Return the [X, Y] coordinate for the center point of the cell that contains the specified text.  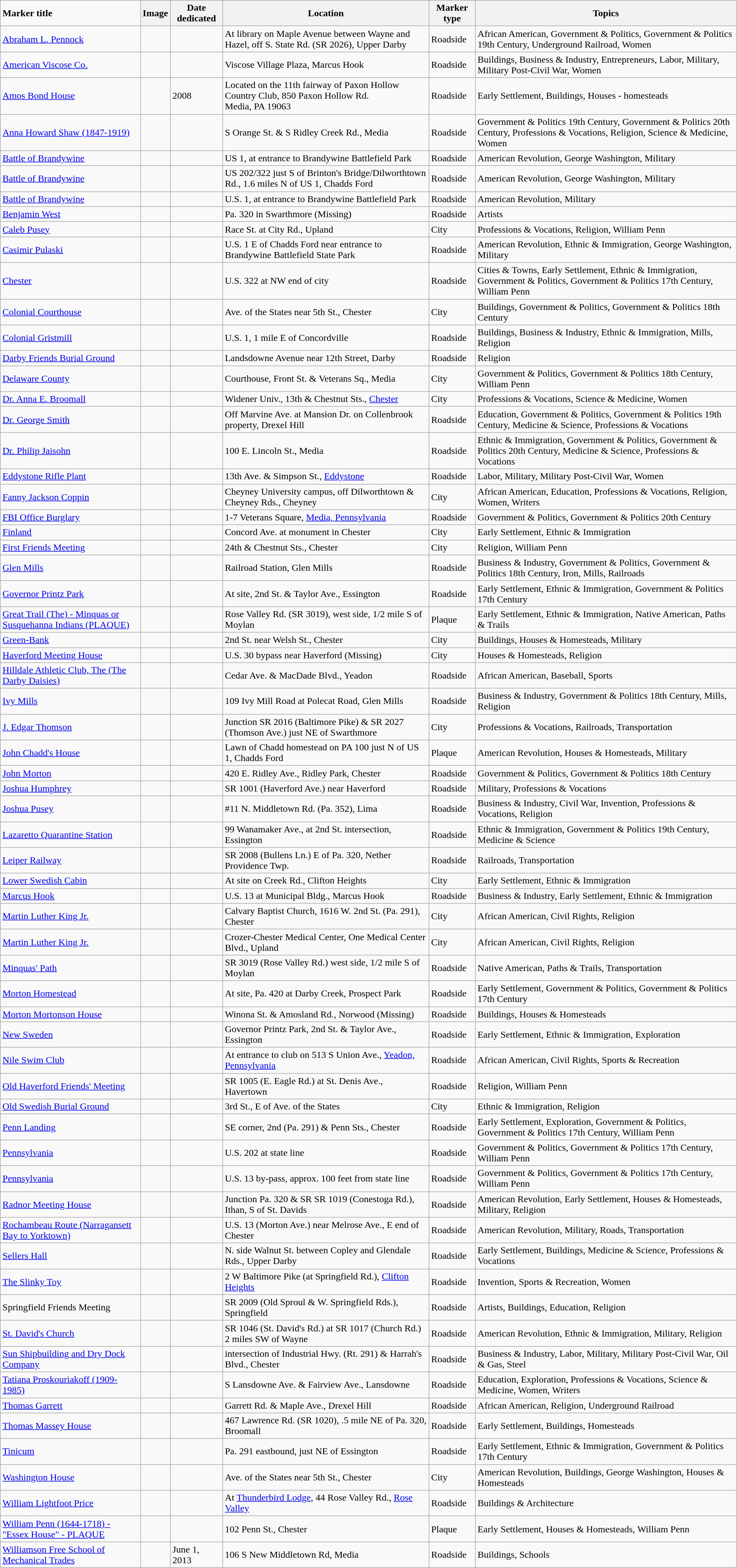
Invention, Sports & Recreation, Women [606, 1282]
#11 N. Middletown Rd. (Pa. 352), Lima [326, 809]
Professions & Vocations, Science & Medicine, Women [606, 399]
3rd St., E of Ave. of the States [326, 1107]
Dr. Anna E. Broomall [71, 399]
Buildings, Schools [606, 1555]
Early Settlement, Government & Politics, Government & Politics 17th Century [606, 993]
African American, Religion, Underground Railroad [606, 1405]
Rochambeau Route (Narragansett Bay to Yorktown) [71, 1230]
Amos Bond House [71, 96]
Sun Shipbuilding and Dry Dock Company [71, 1359]
Great Trail (The) - Minquas or Susquehanna Indians (PLAQUE) [71, 619]
Buildings, Houses & Homesteads, Military [606, 640]
William Penn (1644-1718) - "Essex House" - PLAQUE [71, 1529]
Thomas Garrett [71, 1405]
At site, Pa. 420 at Darby Creek, Prospect Park [326, 993]
Education, Exploration, Professions & Vocations, Science & Medicine, Women, Writers [606, 1385]
Williamson Free School of Mechanical Trades [71, 1555]
Buildings, Houses & Homesteads [606, 1014]
African American, Government & Politics, Government & Politics 19th Century, Underground Railroad, Women [606, 39]
Anna Howard Shaw (1847-1919) [71, 132]
SE corner, 2nd (Pa. 291) & Penn Sts., Chester [326, 1127]
Benjamin West [71, 214]
At Thunderbird Lodge, 44 Rose Valley Rd., Rose Valley [326, 1503]
US 202/322 just S of Brinton's Bridge/Dilworthtown Rd., 1.6 miles N of US 1, Chadds Ford [326, 178]
Pa. 291 eastbound, just NE of Essington [326, 1451]
U.S. 1, at entrance to Brandywine Battlefield Park [326, 199]
Location [326, 13]
American Revolution, Early Settlement, Houses & Homesteads, Military, Religion [606, 1204]
intersection of Industrial Hwy. (Rt. 291) & Harrah's Blvd., Chester [326, 1359]
Morton Mortonson House [71, 1014]
Business & Industry, Government & Politics, Government & Politics 18th Century, Iron, Mills, Railroads [606, 568]
Off Marvine Ave. at Mansion Dr. on Collenbrook property, Drexel Hill [326, 419]
U.S. 13 (Morton Ave.) near Melrose Ave., E end of Chester [326, 1230]
Labor, Military, Military Post-Civil War, Women [606, 476]
Ethnic & Immigration, Government & Politics, Government & Politics 20th Century, Medicine & Science, Professions & Vocations [606, 451]
109 Ivy Mill Road at Polecat Road, Glen Mills [326, 702]
Fanny Jackson Coppin [71, 497]
Morton Homestead [71, 993]
Viscose Village Plaza, Marcus Hook [326, 65]
First Friends Meeting [71, 547]
Buildings, Business & Industry, Ethnic & Immigration, Mills, Religion [606, 338]
Chester [71, 281]
Located on the 11th fairway of Paxon Hollow Country Club, 850 Paxon Hollow Rd.Media, PA 19063 [326, 96]
99 Wanamaker Ave., at 2nd St. intersection, Essington [326, 835]
U.S. 13 by-pass, approx. 100 feet from state line [326, 1179]
24th & Chestnut Sts., Chester [326, 547]
Artists [606, 214]
Business & Industry, Government & Politics 18th Century, Mills, Religion [606, 702]
Abraham L. Pennock [71, 39]
William Lightfoot Price [71, 1503]
Business & Industry, Civil War, Invention, Professions & Vocations, Religion [606, 809]
American Viscose Co. [71, 65]
467 Lawrence Rd. (SR 1020), .5 mile NE of Pa. 320, Broomall [326, 1426]
Early Settlement, Buildings, Houses - homesteads [606, 96]
Delaware County [71, 379]
Tatiana Proskouriakoff (1909-1985) [71, 1385]
Colonial Courthouse [71, 312]
Minquas' Path [71, 968]
100 E. Lincoln St., Media [326, 451]
Early Settlement, Exploration, Government & Politics, Government & Politics 17th Century, William Penn [606, 1127]
Junction Pa. 320 & SR SR 1019 (Conestoga Rd.), Ithan, S of St. Davids [326, 1204]
Topics [606, 13]
Old Haverford Friends' Meeting [71, 1086]
African American, Baseball, Sports [606, 675]
Government & Politics 19th Century, Government & Politics 20th Century, Professions & Vocations, Religion, Science & Medicine, Women [606, 132]
SR 1005 (E. Eagle Rd.) at St. Denis Ave., Havertown [326, 1086]
Junction SR 2016 (Baltimore Pike) & SR 2027 (Thomson Ave.) just NE of Swarthmore [326, 727]
Dr. George Smith [71, 419]
American Revolution, Ethnic & Immigration, George Washington, Military [606, 250]
John Morton [71, 773]
N. side Walnut St. between Copley and Glendale Rds., Upper Darby [326, 1256]
June 1, 2013 [196, 1555]
Governor Printz Park, 2nd St. & Taylor Ave., Essington [326, 1034]
Image [155, 13]
Nile Swim Club [71, 1061]
Governor Printz Park [71, 594]
Early Settlement, Ethnic & Immigration, Native American, Paths & Trails [606, 619]
Early Settlement, Buildings, Homesteads [606, 1426]
Railroads, Transportation [606, 860]
Houses & Homesteads, Religion [606, 655]
Landsdowne Avenue near 12th Street, Darby [326, 358]
Tinicum [71, 1451]
106 S New Middletown Rd, Media [326, 1555]
Lazaretto Quarantine Station [71, 835]
John Chadd's House [71, 753]
African American, Civil Rights, Sports & Recreation [606, 1061]
U.S. 13 at Municipal Bldg., Marcus Hook [326, 896]
Government & Politics, Government & Politics 18th Century [606, 773]
Lawn of Chadd homestead on PA 100 just N of US 1, Chadds Ford [326, 753]
S Lansdowne Ave. & Fairview Ave., Lansdowne [326, 1385]
Dr. Philip Jaisohn [71, 451]
13th Ave. & Simpson St., Eddystone [326, 476]
Thomas Massey House [71, 1426]
Early Settlement, Buildings, Medicine & Science, Professions & Vocations [606, 1256]
Colonial Gristmill [71, 338]
American Revolution, Buildings, George Washington, Houses & Homesteads [606, 1478]
Early Settlement, Ethnic & Immigration, Exploration [606, 1034]
Finland [71, 532]
Marker type [452, 13]
Date dedicated [196, 13]
Marcus Hook [71, 896]
Buildings, Government & Politics, Government & Politics 18th Century [606, 312]
US 1, at entrance to Brandywine Battlefield Park [326, 158]
U.S. 1, 1 mile E of Concordville [326, 338]
Military, Professions & Vocations [606, 788]
American Revolution, Military [606, 199]
At site, 2nd St. & Taylor Ave., Essington [326, 594]
Artists, Buildings, Education, Religion [606, 1307]
Pa. 320 in Swarthmore (Missing) [326, 214]
Penn Landing [71, 1127]
At entrance to club on 513 S Union Ave., Yeadon, Pennsylvania [326, 1061]
Winona St. & Amosland Rd., Norwood (Missing) [326, 1014]
African American, Education, Professions & Vocations, Religion, Women, Writers [606, 497]
Ivy Mills [71, 702]
Radnor Meeting House [71, 1204]
Marker title [71, 13]
Race St. at City Rd., Upland [326, 229]
Green-Bank [71, 640]
2 W Baltimore Pike (at Springfield Rd.), Clifton Heights [326, 1282]
Washington House [71, 1478]
Government & Politics, Government & Politics 18th Century, William Penn [606, 379]
American Revolution, Ethnic & Immigration, Military, Religion [606, 1333]
U.S. 30 bypass near Haverford (Missing) [326, 655]
U.S. 322 at NW end of city [326, 281]
Eddystone Rifle Plant [71, 476]
American Revolution, Houses & Homesteads, Military [606, 753]
Government & Politics, Government & Politics 20th Century [606, 517]
Business & Industry, Labor, Military, Military Post-Civil War, Oil & Gas, Steel [606, 1359]
Haverford Meeting House [71, 655]
102 Penn St., Chester [326, 1529]
New Sweden [71, 1034]
American Revolution, Military, Roads, Transportation [606, 1230]
S Orange St. & S Ridley Creek Rd., Media [326, 132]
Garrett Rd. & Maple Ave., Drexel Hill [326, 1405]
Joshua Pusey [71, 809]
Native American, Paths & Trails, Transportation [606, 968]
St. David's Church [71, 1333]
Old Swedish Burial Ground [71, 1107]
SR 1001 (Haverford Ave.) near Haverford [326, 788]
2008 [196, 96]
Ethnic & Immigration, Government & Politics 19th Century, Medicine & Science [606, 835]
Business & Industry, Early Settlement, Ethnic & Immigration [606, 896]
Leiper Railway [71, 860]
420 E. Ridley Ave., Ridley Park, Chester [326, 773]
FBI Office Burglary [71, 517]
2nd St. near Welsh St., Chester [326, 640]
SR 2008 (Bullens Ln.) E of Pa. 320, Nether Providence Twp. [326, 860]
U.S. 202 at state line [326, 1153]
Glen Mills [71, 568]
Courthouse, Front St. & Veterans Sq., Media [326, 379]
Springfield Friends Meeting [71, 1307]
Buildings & Architecture [606, 1503]
Hilldale Athletic Club, The (The Darby Daisies) [71, 675]
Darby Friends Burial Ground [71, 358]
Rose Valley Rd. (SR 3019), west side, 1/2 mile S of Moylan [326, 619]
SR 1046 (St. David's Rd.) at SR 1017 (Church Rd.) 2 miles SW of Wayne [326, 1333]
Lower Swedish Cabin [71, 881]
Religion [606, 358]
Professions & Vocations, Religion, William Penn [606, 229]
At library on Maple Avenue between Wayne and Hazel, off S. State Rd. (SR 2026), Upper Darby [326, 39]
1-7 Veterans Square, Media, Pennsylvania [326, 517]
Cheyney University campus, off Dilworthtown & Cheyney Rds., Cheyney [326, 497]
Joshua Humphrey [71, 788]
Casimir Pulaski [71, 250]
Cities & Towns, Early Settlement, Ethnic & Immigration, Government & Politics, Government & Politics 17th Century, William Penn [606, 281]
Buildings, Business & Industry, Entrepreneurs, Labor, Military, Military Post-Civil War, Women [606, 65]
SR 3019 (Rose Valley Rd.) west side, 1/2 mile S of Moylan [326, 968]
The Slinky Toy [71, 1282]
J. Edgar Thomson [71, 727]
Cedar Ave. & MacDade Blvd., Yeadon [326, 675]
U.S. 1 E of Chadds Ford near entrance to Brandywine Battlefield State Park [326, 250]
Ethnic & Immigration, Religion [606, 1107]
At site on Creek Rd., Clifton Heights [326, 881]
SR 2009 (Old Sproul & W. Springfield Rds.), Springfield [326, 1307]
Early Settlement, Houses & Homesteads, William Penn [606, 1529]
Professions & Vocations, Railroads, Transportation [606, 727]
Caleb Pusey [71, 229]
Railroad Station, Glen Mills [326, 568]
Sellers Hall [71, 1256]
Education, Government & Politics, Government & Politics 19th Century, Medicine & Science, Professions & Vocations [606, 419]
Calvary Baptist Church, 1616 W. 2nd St. (Pa. 291), Chester [326, 916]
Concord Ave. at monument in Chester [326, 532]
Crozer-Chester Medical Center, One Medical Center Blvd., Upland [326, 942]
Widener Univ., 13th & Chestnut Sts., Chester [326, 399]
